Determine the (x, y) coordinate at the center of the cell enclosing the given text.  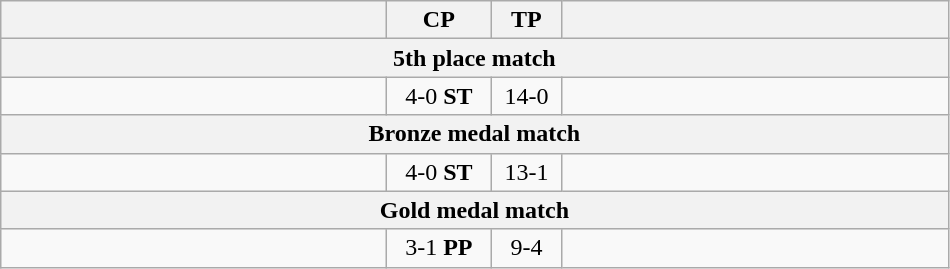
Gold medal match (474, 210)
14-0 (526, 96)
3-1 PP (439, 248)
CP (439, 20)
TP (526, 20)
9-4 (526, 248)
5th place match (474, 58)
13-1 (526, 172)
Bronze medal match (474, 134)
